Locate the cell with the specified text and output its [X, Y] center coordinate. 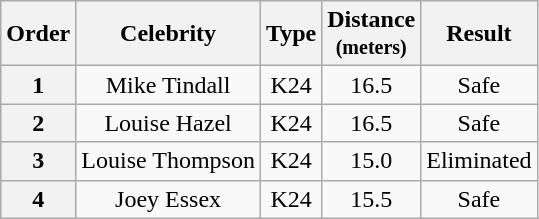
15.0 [372, 161]
Type [290, 34]
3 [38, 161]
Order [38, 34]
Eliminated [479, 161]
1 [38, 85]
15.5 [372, 199]
2 [38, 123]
Result [479, 34]
4 [38, 199]
Mike Tindall [168, 85]
Louise Thompson [168, 161]
Joey Essex [168, 199]
Celebrity [168, 34]
Distance(meters) [372, 34]
Louise Hazel [168, 123]
